From the cell containing the given text, extract its center point as (X, Y) coordinate. 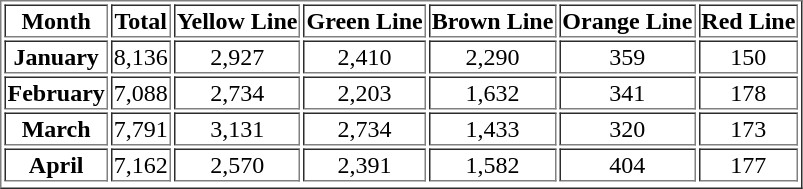
7,162 (141, 164)
2,927 (238, 56)
2,290 (493, 56)
150 (748, 56)
March (56, 128)
1,632 (493, 92)
341 (627, 92)
2,410 (364, 56)
Brown Line (493, 20)
February (56, 92)
1,582 (493, 164)
320 (627, 128)
178 (748, 92)
7,088 (141, 92)
Green Line (364, 20)
Month (56, 20)
2,203 (364, 92)
177 (748, 164)
173 (748, 128)
April (56, 164)
Yellow Line (238, 20)
January (56, 56)
1,433 (493, 128)
Total (141, 20)
2,391 (364, 164)
8,136 (141, 56)
Orange Line (627, 20)
7,791 (141, 128)
Red Line (748, 20)
3,131 (238, 128)
359 (627, 56)
2,570 (238, 164)
404 (627, 164)
